Provide the [X, Y] coordinate of the cell's center where the given text is located.  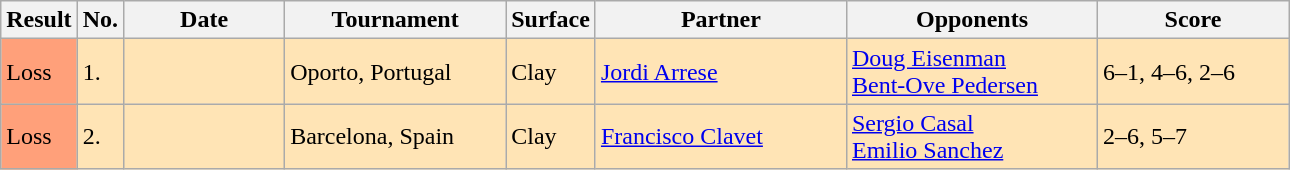
Francisco Clavet [720, 136]
Result [39, 20]
Score [1194, 20]
Sergio Casal Emilio Sanchez [972, 136]
Doug Eisenman Bent-Ove Pedersen [972, 72]
No. [100, 20]
Tournament [396, 20]
6–1, 4–6, 2–6 [1194, 72]
2. [100, 136]
Opponents [972, 20]
Barcelona, Spain [396, 136]
Date [204, 20]
Oporto, Portugal [396, 72]
1. [100, 72]
Jordi Arrese [720, 72]
2–6, 5–7 [1194, 136]
Partner [720, 20]
Surface [551, 20]
